Output the [x, y] coordinate of the center of the cell containing the given text.  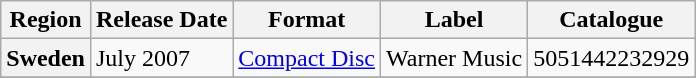
Release Date [161, 20]
Format [307, 20]
Warner Music [454, 58]
5051442232929 [612, 58]
Catalogue [612, 20]
Region [46, 20]
July 2007 [161, 58]
Sweden [46, 58]
Compact Disc [307, 58]
Label [454, 20]
